For the text-containing cell, return its midpoint in [x, y] coordinate format. 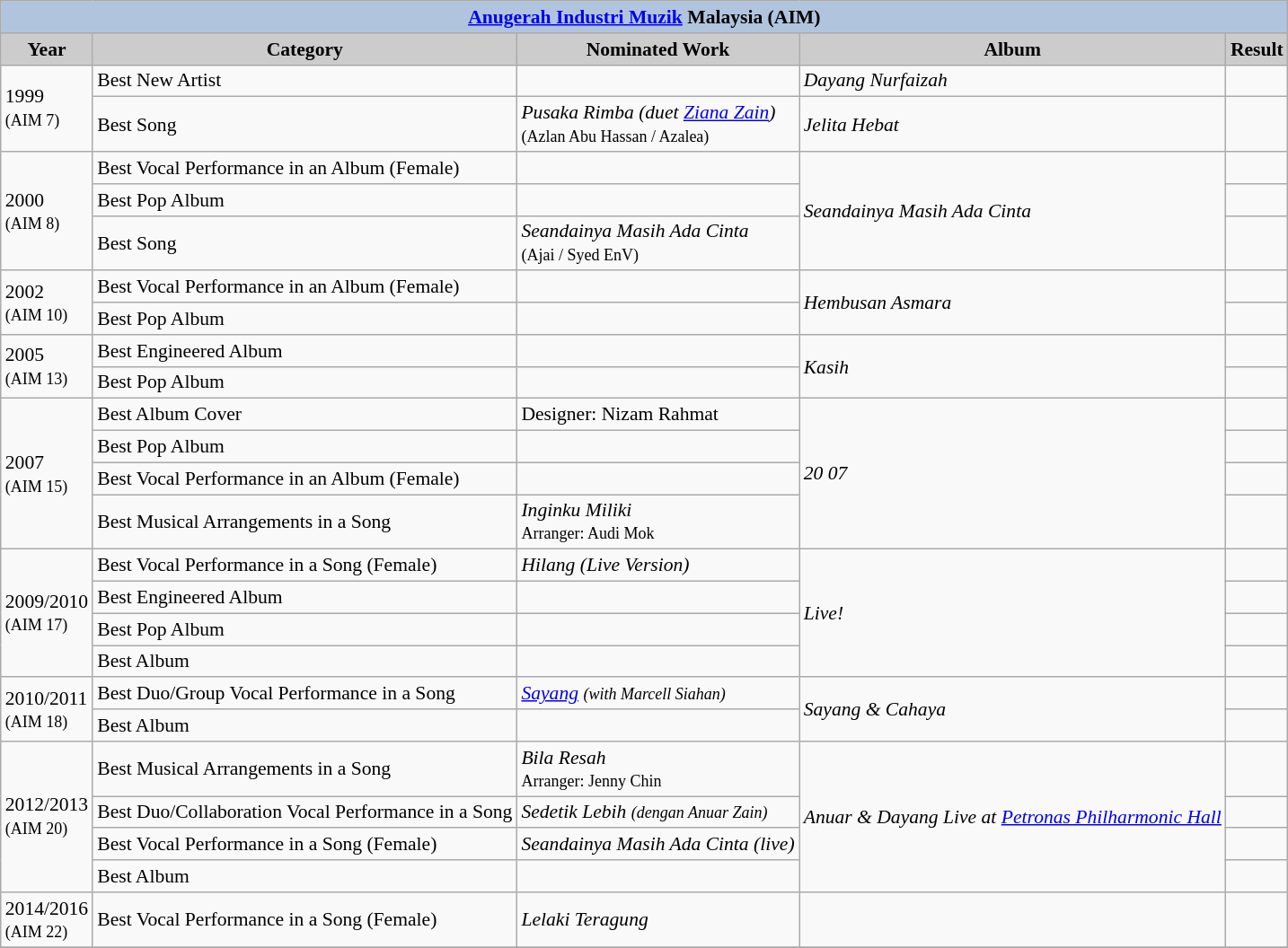
Sayang (with Marcell Siahan) [657, 694]
Best Album Cover [304, 415]
20 07 [1013, 474]
Lelaki Teragung [657, 919]
1999(AIM 7) [47, 108]
Album [1013, 49]
2000(AIM 8) [47, 211]
Hilang (Live Version) [657, 566]
Kasih [1013, 366]
Sayang & Cahaya [1013, 709]
Hembusan Asmara [1013, 303]
Anugerah Industri Muzik Malaysia (AIM) [645, 17]
Jelita Hebat [1013, 124]
2002(AIM 10) [47, 303]
Seandainya Masih Ada Cinta [1013, 211]
Year [47, 49]
Nominated Work [657, 49]
Pusaka Rimba (duet Ziana Zain) (Azlan Abu Hassan / Azalea) [657, 124]
Seandainya Masih Ada Cinta (live) [657, 845]
Sedetik Lebih (dengan Anuar Zain) [657, 812]
Seandainya Masih Ada Cinta (Ajai / Syed EnV) [657, 242]
2014/2016(AIM 22) [47, 919]
Live! [1013, 613]
Category [304, 49]
Best Duo/Collaboration Vocal Performance in a Song [304, 812]
2009/2010(AIM 17) [47, 613]
2007(AIM 15) [47, 474]
Inginku MilikiArranger: Audi Mok [657, 522]
Best Duo/Group Vocal Performance in a Song [304, 694]
Designer: Nizam Rahmat [657, 415]
2005(AIM 13) [47, 366]
Result [1257, 49]
Bila ResahArranger: Jenny Chin [657, 768]
2012/2013(AIM 20) [47, 817]
2010/2011(AIM 18) [47, 709]
Best New Artist [304, 81]
Dayang Nurfaizah [1013, 81]
Anuar & Dayang Live at Petronas Philharmonic Hall [1013, 817]
